Find where the given text appears and provide that cell's center as (X, Y) coordinate. 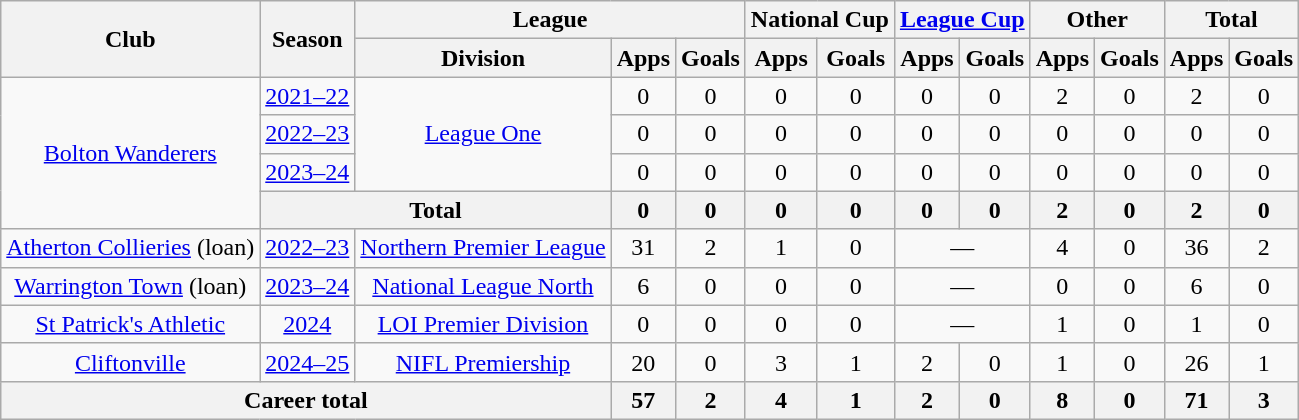
St Patrick's Athletic (130, 324)
Season (308, 39)
31 (643, 248)
2024 (308, 324)
LOI Premier Division (483, 324)
League Cup (962, 20)
Career total (306, 400)
2024–25 (308, 362)
26 (1196, 362)
71 (1196, 400)
Atherton Collieries (loan) (130, 248)
8 (1062, 400)
Bolton Wanderers (130, 153)
Northern Premier League (483, 248)
Division (483, 58)
57 (643, 400)
Warrington Town (loan) (130, 286)
NIFL Premiership (483, 362)
Club (130, 39)
League One (483, 134)
National Cup (820, 20)
20 (643, 362)
Other (1097, 20)
2021–22 (308, 96)
National League North (483, 286)
36 (1196, 248)
League (550, 20)
Cliftonville (130, 362)
